Return the [X, Y] coordinate for the center point of the cell that contains the specified text.  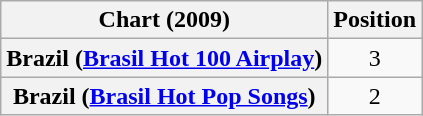
Position [375, 20]
2 [375, 96]
3 [375, 58]
Brazil (Brasil Hot 100 Airplay) [164, 58]
Brazil (Brasil Hot Pop Songs) [164, 96]
Chart (2009) [164, 20]
